Return (x, y) of the center of cell containing provided text 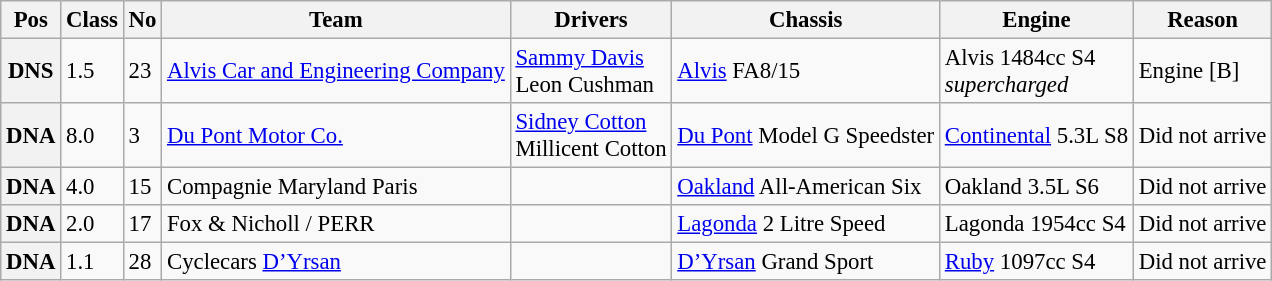
2.0 (92, 224)
Du Pont Motor Co. (336, 136)
3 (142, 136)
8.0 (92, 136)
15 (142, 187)
Pos (31, 20)
Du Pont Model G Speedster (806, 136)
28 (142, 262)
17 (142, 224)
Ruby 1097cc S4 (1036, 262)
Alvis Car and Engineering Company (336, 72)
Lagonda 2 Litre Speed (806, 224)
Engine (1036, 20)
Fox & Nicholl / PERR (336, 224)
Cyclecars D’Yrsan (336, 262)
Team (336, 20)
Reason (1202, 20)
DNS (31, 72)
Compagnie Maryland Paris (336, 187)
1.1 (92, 262)
Alvis FA8/15 (806, 72)
Chassis (806, 20)
Sammy Davis Leon Cushman (591, 72)
Oakland 3.5L S6 (1036, 187)
1.5 (92, 72)
Sidney Cotton Millicent Cotton (591, 136)
Lagonda 1954cc S4 (1036, 224)
Oakland All-American Six (806, 187)
Engine [B] (1202, 72)
No (142, 20)
Drivers (591, 20)
Alvis 1484cc S4supercharged (1036, 72)
Continental 5.3L S8 (1036, 136)
D’Yrsan Grand Sport (806, 262)
4.0 (92, 187)
Class (92, 20)
23 (142, 72)
